Provide the [x, y] coordinate of the cell's center where the given text is located.  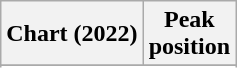
Peakposition [189, 34]
Chart (2022) [72, 34]
